Locate the cell with the specified text and output its [X, Y] center coordinate. 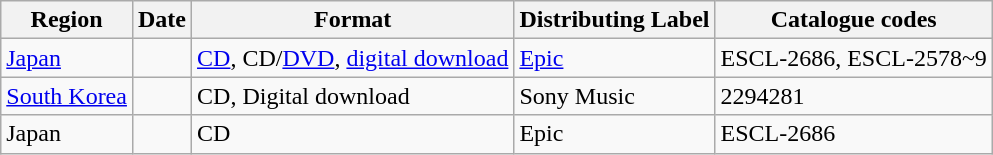
ESCL-2686 [854, 134]
2294281 [854, 96]
CD, Digital download [353, 96]
Region [67, 20]
Sony Music [614, 96]
Distributing Label [614, 20]
Date [162, 20]
ESCL-2686, ESCL-2578~9 [854, 58]
CD [353, 134]
Catalogue codes [854, 20]
South Korea [67, 96]
Format [353, 20]
CD, CD/DVD, digital download [353, 58]
